Search for the cell housing the specified text and yield its (x, y) center coordinate. 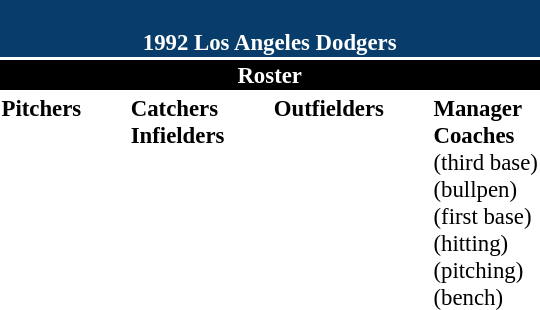
Roster (270, 75)
1992 Los Angeles Dodgers (270, 28)
